Search for the cell housing the specified text and yield its [x, y] center coordinate. 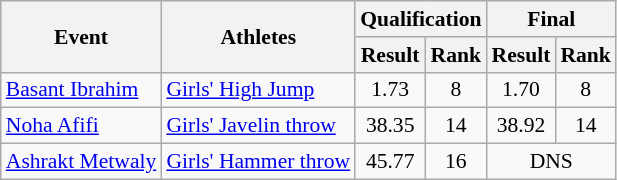
Event [82, 36]
45.77 [390, 162]
Athletes [258, 36]
1.73 [390, 90]
DNS [552, 162]
Girls' High Jump [258, 90]
Basant Ibrahim [82, 90]
16 [456, 162]
Girls' Hammer throw [258, 162]
Final [552, 19]
1.70 [522, 90]
38.35 [390, 126]
Girls' Javelin throw [258, 126]
Qualification [420, 19]
38.92 [522, 126]
Noha Afifi [82, 126]
Ashrakt Metwaly [82, 162]
